Scan for the cell matching the given text and deliver its [x, y] coordinate at center. 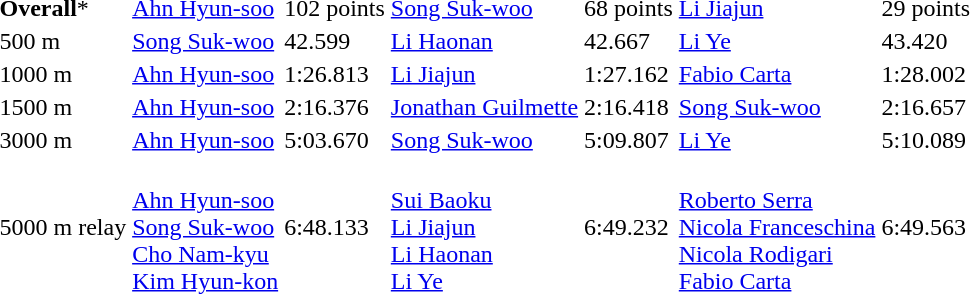
42.599 [335, 41]
Li Jiajun [484, 74]
1:26.813 [335, 74]
42.667 [629, 41]
1:27.162 [629, 74]
5:09.807 [629, 140]
2:16.418 [629, 107]
Fabio Carta [777, 74]
2:16.376 [335, 107]
Jonathan Guilmette [484, 107]
Li Haonan [484, 41]
5:03.670 [335, 140]
